Detect which cell encompasses the target text, then output its [x, y] center coordinate. 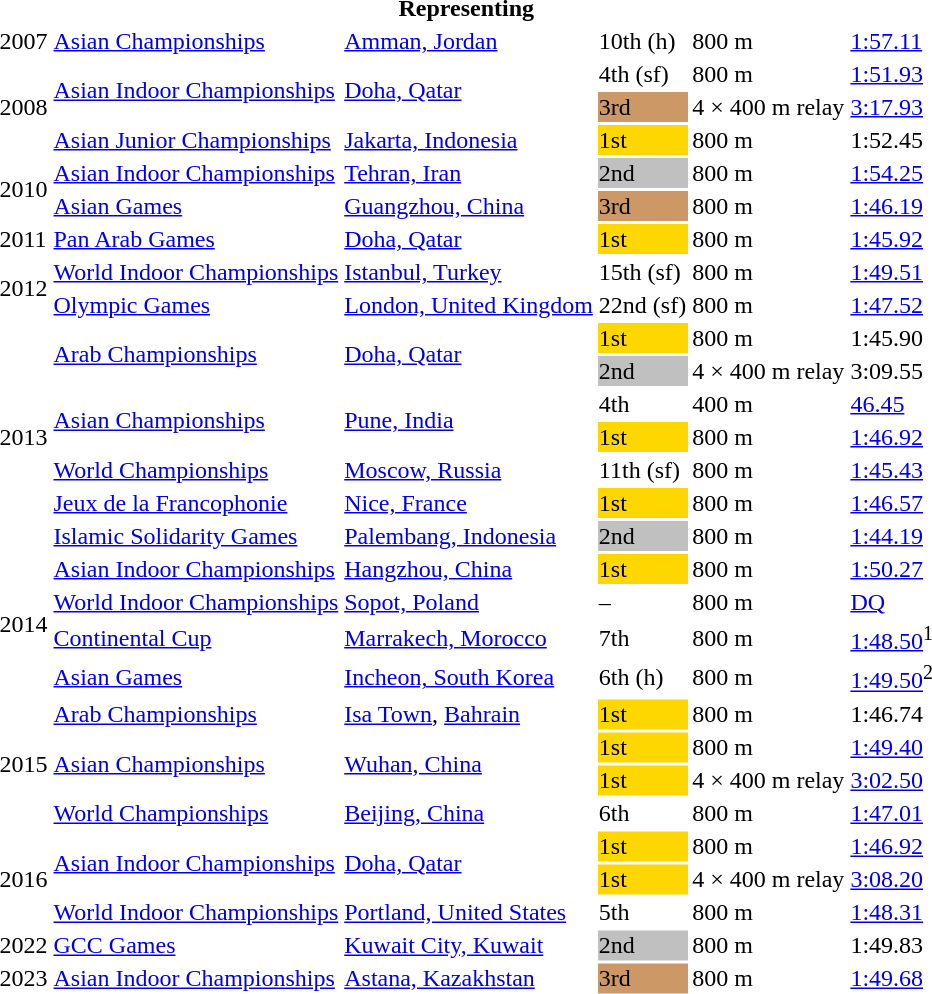
Wuhan, China [469, 764]
7th [642, 638]
10th (h) [642, 41]
Beijing, China [469, 813]
6th [642, 813]
Palembang, Indonesia [469, 536]
Nice, France [469, 503]
Pan Arab Games [196, 239]
Incheon, South Korea [469, 677]
– [642, 602]
6th (h) [642, 677]
Moscow, Russia [469, 470]
Amman, Jordan [469, 41]
400 m [768, 404]
Olympic Games [196, 305]
Islamic Solidarity Games [196, 536]
4th [642, 404]
Continental Cup [196, 638]
Kuwait City, Kuwait [469, 945]
GCC Games [196, 945]
Marrakech, Morocco [469, 638]
London, United Kingdom [469, 305]
Astana, Kazakhstan [469, 978]
Jeux de la Francophonie [196, 503]
Sopot, Poland [469, 602]
Istanbul, Turkey [469, 272]
4th (sf) [642, 74]
Asian Junior Championships [196, 140]
Pune, India [469, 420]
Hangzhou, China [469, 569]
Tehran, Iran [469, 173]
Guangzhou, China [469, 206]
Jakarta, Indonesia [469, 140]
22nd (sf) [642, 305]
11th (sf) [642, 470]
15th (sf) [642, 272]
Portland, United States [469, 912]
5th [642, 912]
Isa Town, Bahrain [469, 714]
